Capture the cell that displays the provided text and extract its (x, y) central coordinate. 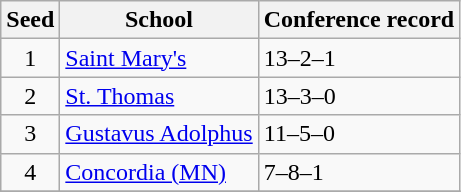
Saint Mary's (159, 58)
Seed (30, 20)
13–3–0 (358, 96)
4 (30, 172)
3 (30, 134)
Concordia (MN) (159, 172)
St. Thomas (159, 96)
School (159, 20)
Conference record (358, 20)
7–8–1 (358, 172)
11–5–0 (358, 134)
2 (30, 96)
Gustavus Adolphus (159, 134)
1 (30, 58)
13–2–1 (358, 58)
